Find where the given text appears and provide that cell's center as (x, y) coordinate. 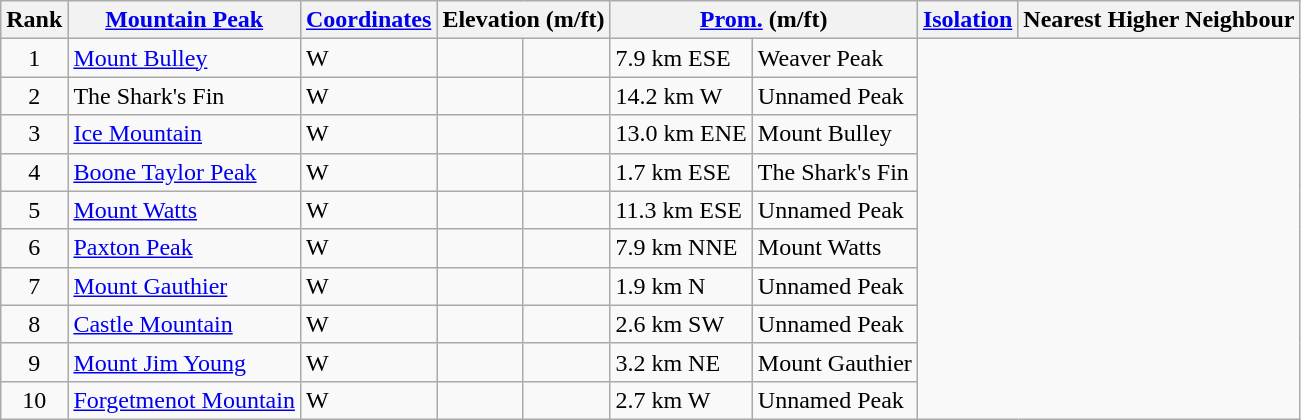
Weaver Peak (834, 58)
1.9 km N (681, 286)
4 (34, 172)
Mount Jim Young (184, 362)
9 (34, 362)
2.6 km SW (681, 324)
6 (34, 248)
7.9 km NNE (681, 248)
5 (34, 210)
Isolation (967, 20)
Ice Mountain (184, 134)
1.7 km ESE (681, 172)
2.7 km W (681, 400)
8 (34, 324)
Boone Taylor Peak (184, 172)
Rank (34, 20)
Forgetmenot Mountain (184, 400)
Elevation (m/ft) (524, 20)
7 (34, 286)
11.3 km ESE (681, 210)
Coordinates (368, 20)
Mountain Peak (184, 20)
3 (34, 134)
Castle Mountain (184, 324)
1 (34, 58)
14.2 km W (681, 96)
2 (34, 96)
10 (34, 400)
3.2 km NE (681, 362)
13.0 km ENE (681, 134)
Paxton Peak (184, 248)
7.9 km ESE (681, 58)
Nearest Higher Neighbour (1159, 20)
Prom. (m/ft) (764, 20)
